Identify which cell holds the provided text, then report its [X, Y] central coordinate. 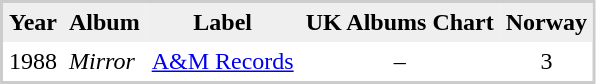
Norway [546, 22]
A&M Records [223, 62]
Mirror [104, 62]
Label [223, 22]
Year [33, 22]
1988 [33, 62]
– [400, 62]
3 [546, 62]
UK Albums Chart [400, 22]
Album [104, 22]
